Extract the (X, Y) coordinate from the center of the cell holding the provided text.  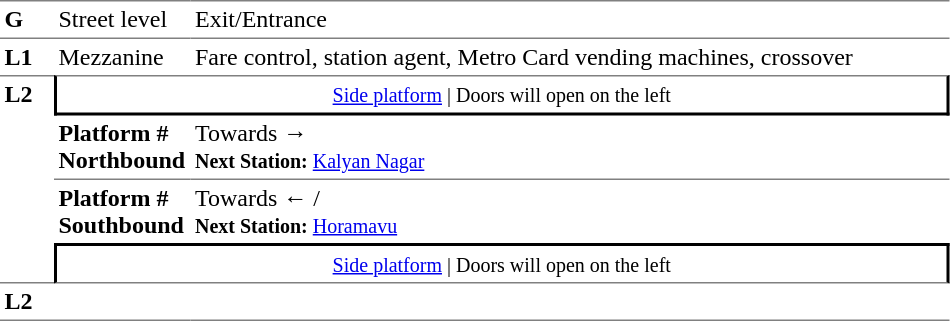
Towards → Next Station: Kalyan Nagar (570, 148)
Mezzanine (122, 57)
Platform #Southbound (122, 212)
G (27, 20)
Street level (122, 20)
L1 (27, 57)
Exit/Entrance (570, 20)
Towards ← / Next Station: Horamavu (570, 212)
Platform #Northbound (122, 148)
Fare control, station agent, Metro Card vending machines, crossover (570, 57)
L2 (27, 179)
